Detect which cell encompasses the target text, then output its (X, Y) center coordinate. 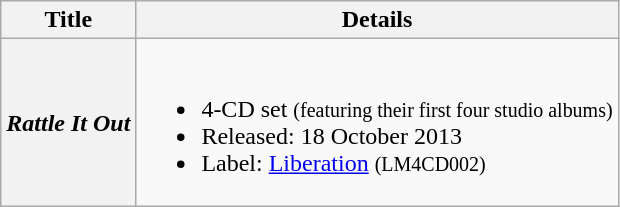
Title (68, 20)
4-CD set (featuring their first four studio albums)Released: 18 October 2013Label: Liberation (LM4CD002) (377, 122)
Details (377, 20)
Rattle It Out (68, 122)
